Extract the [x, y] coordinate from the center of the cell holding the provided text.  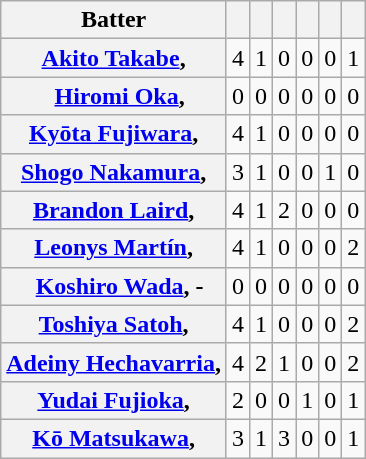
Akito Takabe, [114, 58]
Brandon Laird, [114, 210]
Shogo Nakamura, [114, 172]
Hiromi Oka, [114, 96]
Batter [114, 20]
Kyōta Fujiwara, [114, 134]
Leonys Martín, [114, 248]
Adeiny Hechavarria, [114, 362]
Toshiya Satoh, [114, 324]
Koshiro Wada, - [114, 286]
Yudai Fujioka, [114, 400]
Kō Matsukawa, [114, 438]
